Output the (x, y) coordinate of the center of the cell containing the given text.  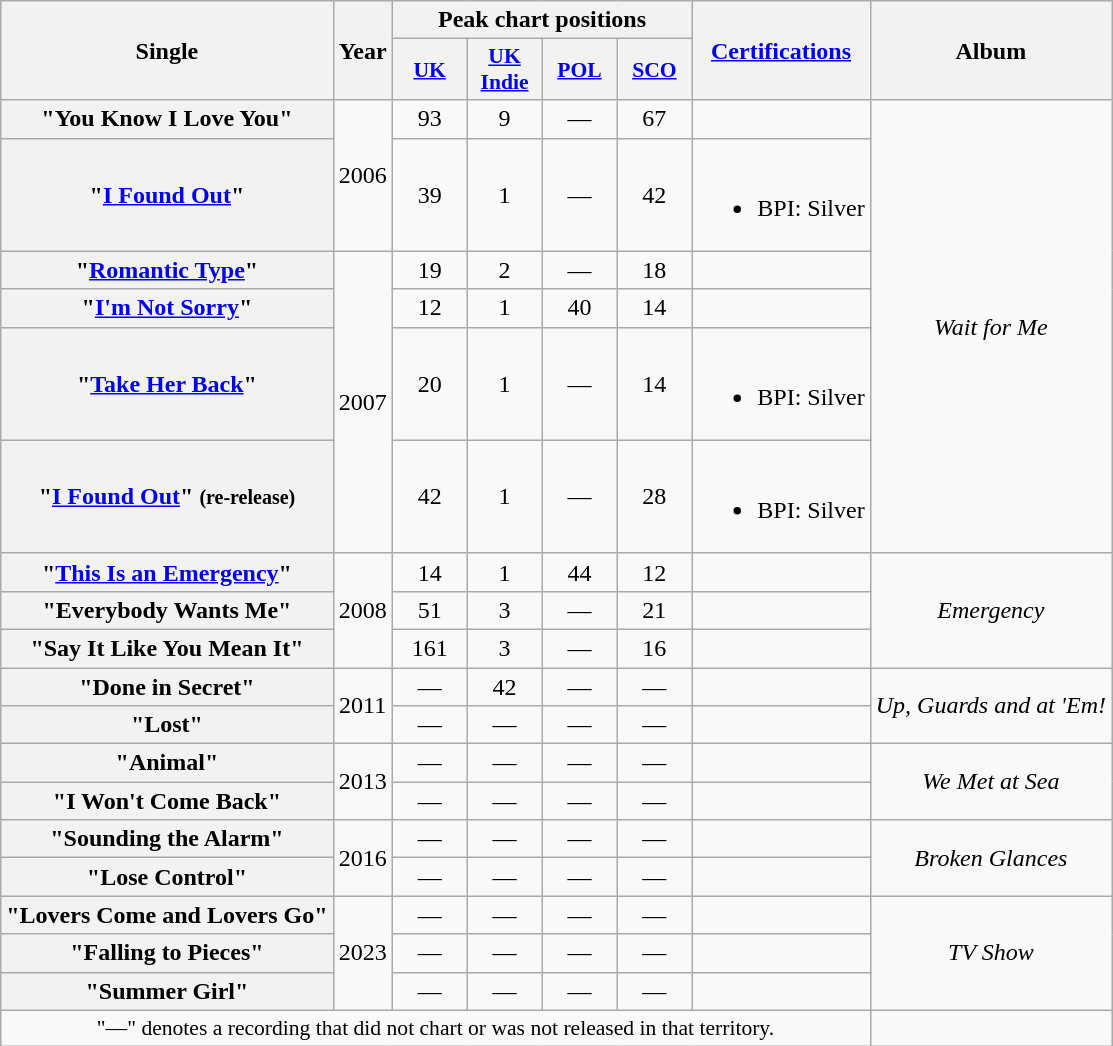
2016 (362, 858)
39 (430, 194)
2013 (362, 782)
Up, Guards and at 'Em! (990, 706)
2007 (362, 402)
Wait for Me (990, 326)
Single (167, 50)
SCO (654, 70)
51 (430, 610)
18 (654, 270)
"Take Her Back" (167, 384)
POL (580, 70)
"Summer Girl" (167, 991)
19 (430, 270)
"I'm Not Sorry" (167, 308)
Emergency (990, 610)
2008 (362, 610)
16 (654, 648)
Certifications (781, 50)
2023 (362, 953)
"This Is an Emergency" (167, 572)
"Falling to Pieces" (167, 953)
"You Know I Love You" (167, 119)
"Animal" (167, 763)
9 (504, 119)
We Met at Sea (990, 782)
"Lovers Come and Lovers Go" (167, 915)
"I Found Out" (167, 194)
"—" denotes a recording that did not chart or was not released in that territory. (436, 1028)
161 (430, 648)
Year (362, 50)
"I Found Out" (re-release) (167, 496)
20 (430, 384)
TV Show (990, 953)
21 (654, 610)
44 (580, 572)
67 (654, 119)
"I Won't Come Back" (167, 801)
93 (430, 119)
2011 (362, 706)
"Sounding the Alarm" (167, 839)
"Say It Like You Mean It" (167, 648)
UKIndie (504, 70)
28 (654, 496)
"Everybody Wants Me" (167, 610)
Broken Glances (990, 858)
UK (430, 70)
40 (580, 308)
"Lose Control" (167, 877)
"Done in Secret" (167, 687)
Peak chart positions (542, 20)
2 (504, 270)
2006 (362, 176)
"Lost" (167, 725)
Album (990, 50)
"Romantic Type" (167, 270)
